Search for the cell housing the specified text and yield its [x, y] center coordinate. 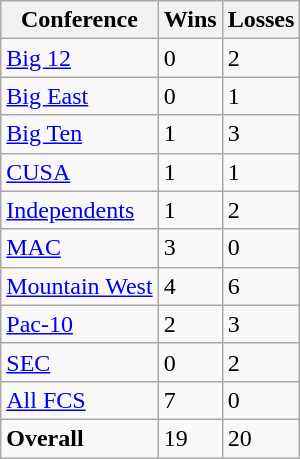
4 [190, 286]
Big 12 [80, 58]
20 [261, 438]
Overall [80, 438]
7 [190, 400]
6 [261, 286]
MAC [80, 248]
Wins [190, 20]
Big Ten [80, 134]
Mountain West [80, 286]
Big East [80, 96]
All FCS [80, 400]
Independents [80, 210]
Conference [80, 20]
Losses [261, 20]
19 [190, 438]
Pac-10 [80, 324]
CUSA [80, 172]
SEC [80, 362]
